Find where the given text appears and provide that cell's center as [X, Y] coordinate. 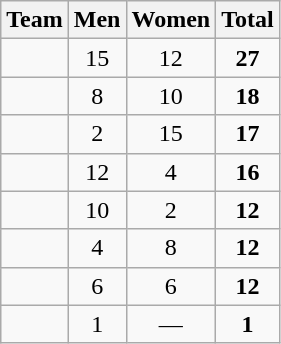
17 [248, 134]
Total [248, 20]
— [171, 324]
Men [97, 20]
Team [35, 20]
Women [171, 20]
18 [248, 96]
16 [248, 172]
27 [248, 58]
